Return the [x, y] coordinate for the center point of the cell that contains the specified text.  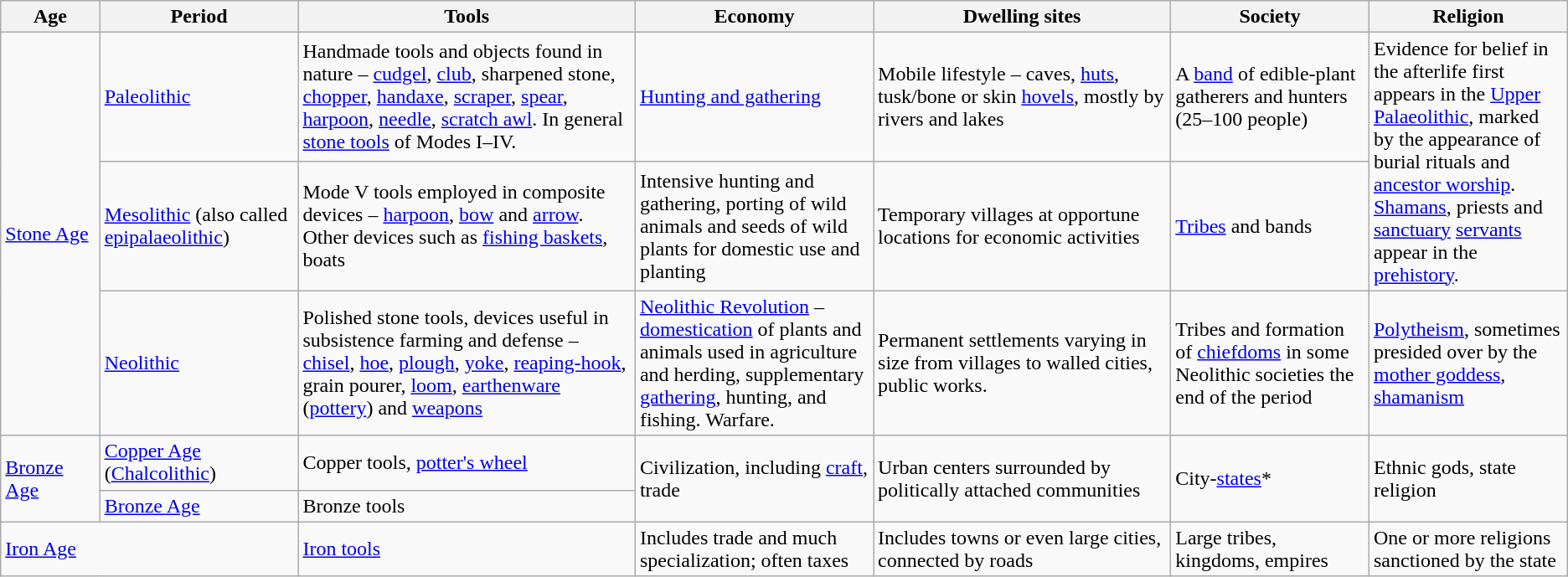
Copper Age(Chalcolithic) [199, 462]
Civilization, including craft, trade [754, 479]
One or more religions sanctioned by the state [1467, 549]
Society [1270, 17]
Paleolithic [199, 97]
Temporary villages at opportune locations for economic activities [1022, 226]
Neolithic [199, 363]
Permanent settlements varying in size from villages to walled cities, public works. [1022, 363]
Hunting and gathering [754, 97]
Dwelling sites [1022, 17]
Copper tools, potter's wheel [467, 462]
Neolithic Revolution – domestication of plants and animals used in agriculture and herding, supplementary gathering, hunting, and fishing. Warfare. [754, 363]
Includes towns or even large cities, connected by roads [1022, 549]
Mobile lifestyle – caves, huts, tusk/bone or skin hovels, mostly by rivers and lakes [1022, 97]
Period [199, 17]
Iron Age [149, 549]
Intensive hunting and gathering, porting of wild animals and seeds of wild plants for domestic use and planting [754, 226]
Tribes and bands [1270, 226]
Large tribes, kingdoms, empires [1270, 549]
City-states* [1270, 479]
Economy [754, 17]
Religion [1467, 17]
Urban centers surrounded by politically attached communities [1022, 479]
Includes trade and much specialization; often taxes [754, 549]
Tools [467, 17]
A band of edible-plant gatherers and hunters (25–100 people) [1270, 97]
Bronze tools [467, 506]
Polytheism, sometimes presided over by the mother goddess, shamanism [1467, 363]
Mode V tools employed in composite devices – harpoon, bow and arrow. Other devices such as fishing baskets, boats [467, 226]
Iron tools [467, 549]
Age [50, 17]
Ethnic gods, state religion [1467, 479]
Tribes and formation of chiefdoms in some Neolithic societies the end of the period [1270, 363]
Stone Age [50, 234]
Mesolithic (also called epipalaeolithic) [199, 226]
